Detect which cell encompasses the target text, then output its (X, Y) center coordinate. 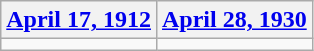
April 28, 1930 (234, 20)
April 17, 1912 (79, 20)
